Capture the cell that displays the provided text and extract its (x, y) central coordinate. 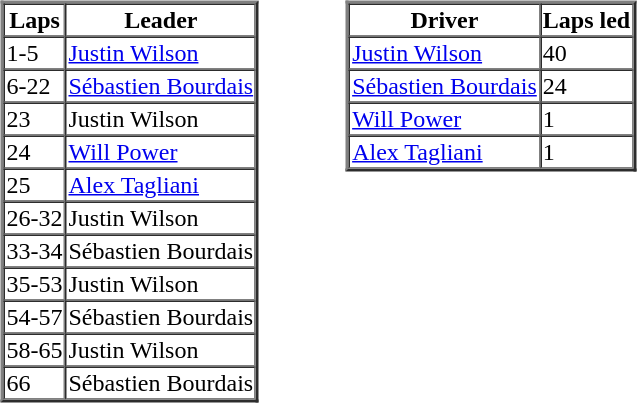
Leader (160, 20)
35-53 (35, 284)
6-22 (35, 86)
Laps led (586, 20)
Driver (444, 20)
23 (35, 118)
Laps (35, 20)
25 (35, 184)
66 (35, 382)
26-32 (35, 218)
1-5 (35, 52)
40 (586, 52)
33-34 (35, 250)
54-57 (35, 316)
58-65 (35, 350)
